Output the (X, Y) coordinate of the center of the cell containing the given text.  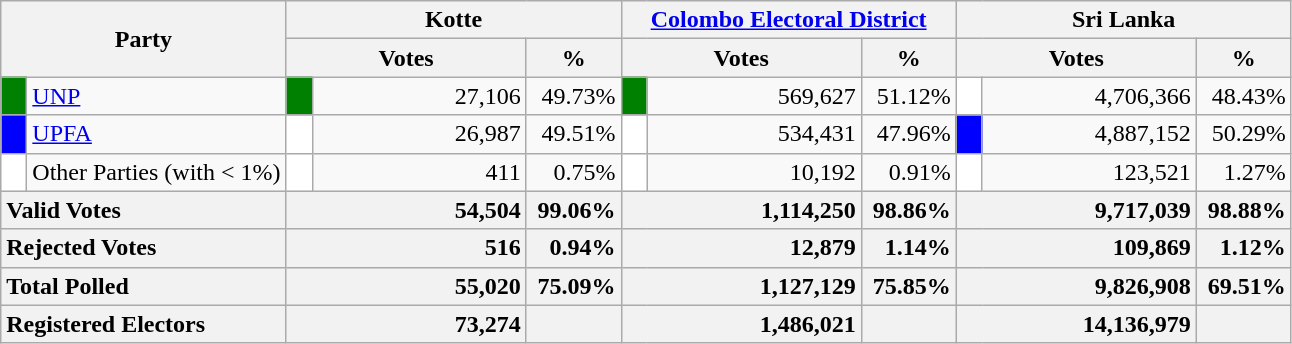
49.51% (574, 134)
73,274 (406, 324)
109,869 (1076, 248)
1,486,021 (741, 324)
123,521 (1089, 172)
75.09% (574, 286)
98.86% (908, 210)
12,879 (741, 248)
Registered Electors (144, 324)
516 (406, 248)
0.94% (574, 248)
9,717,039 (1076, 210)
UPFA (156, 134)
50.29% (1244, 134)
Sri Lanka (1124, 20)
49.73% (574, 96)
UNP (156, 96)
Other Parties (with < 1%) (156, 172)
1,127,129 (741, 286)
27,106 (419, 96)
569,627 (754, 96)
Valid Votes (144, 210)
26,987 (419, 134)
69.51% (1244, 286)
Rejected Votes (144, 248)
Party (144, 39)
47.96% (908, 134)
75.85% (908, 286)
14,136,979 (1076, 324)
4,887,152 (1089, 134)
1.12% (1244, 248)
0.75% (574, 172)
9,826,908 (1076, 286)
Colombo Electoral District (788, 20)
Kotte (454, 20)
54,504 (406, 210)
55,020 (406, 286)
98.88% (1244, 210)
534,431 (754, 134)
4,706,366 (1089, 96)
99.06% (574, 210)
Total Polled (144, 286)
1,114,250 (741, 210)
10,192 (754, 172)
1.14% (908, 248)
0.91% (908, 172)
51.12% (908, 96)
1.27% (1244, 172)
411 (419, 172)
48.43% (1244, 96)
